Extract the [X, Y] coordinate from the center of the cell holding the provided text.  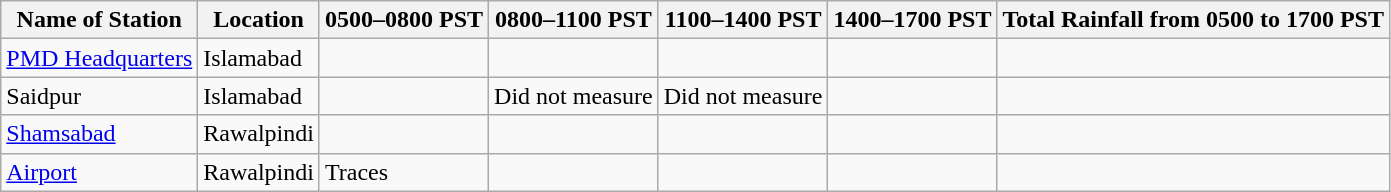
Airport [100, 172]
0800–1100 PST [574, 20]
Name of Station [100, 20]
1100–1400 PST [743, 20]
Saidpur [100, 96]
0500–0800 PST [404, 20]
PMD Headquarters [100, 58]
1400–1700 PST [912, 20]
Traces [404, 172]
Location [259, 20]
Total Rainfall from 0500 to 1700 PST [1193, 20]
Shamsabad [100, 134]
